Find where the given text appears and provide that cell's center as [X, Y] coordinate. 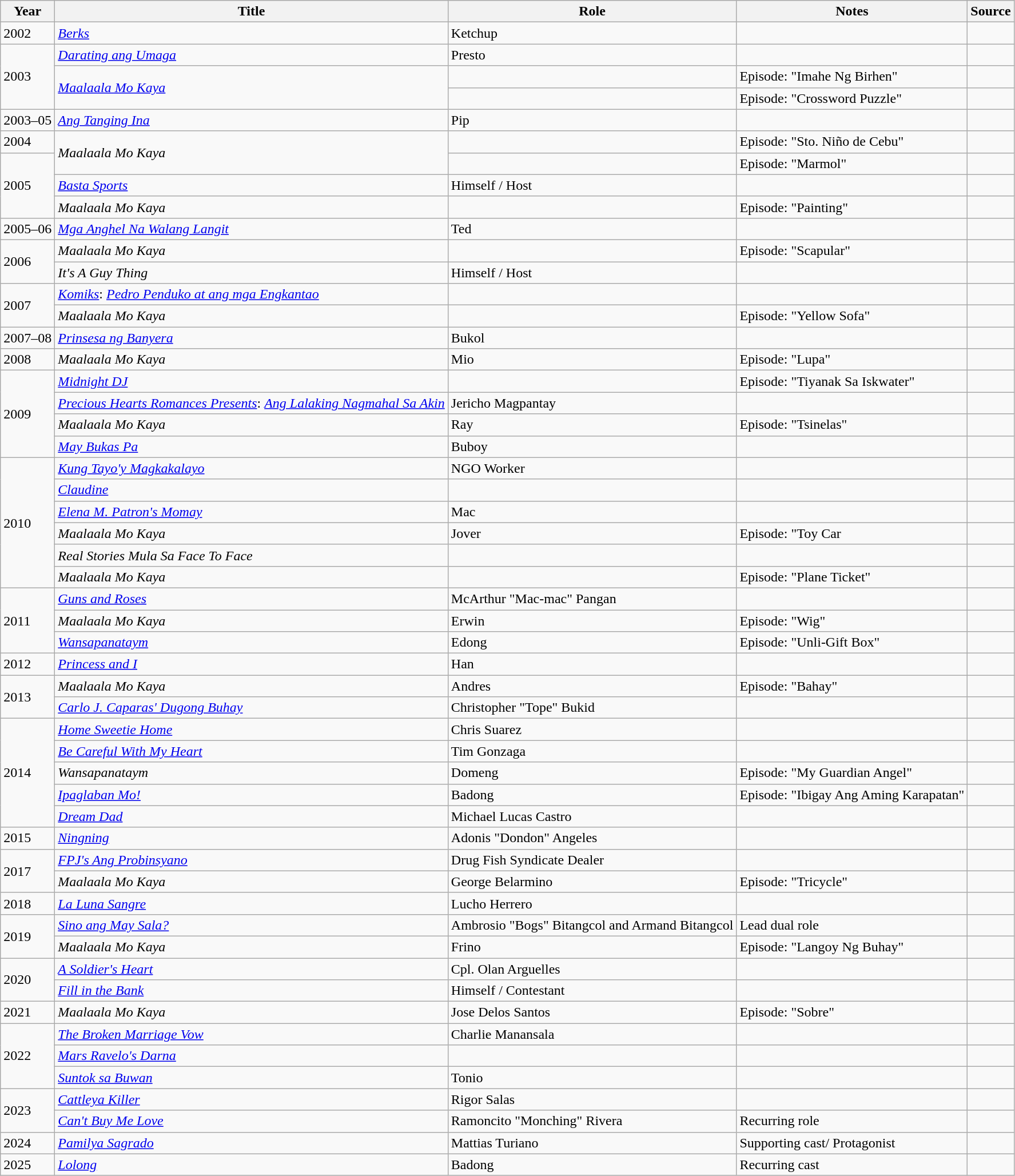
2013 [27, 697]
Cattleya Killer [252, 1099]
Episode: "Bahay" [852, 686]
Presto [592, 55]
Adonis "Dondon" Angeles [592, 838]
Mac [592, 512]
Episode: "Wig" [852, 620]
Ambrosio "Bogs" Bitangcol and Armand Bitangcol [592, 925]
2005–06 [27, 229]
Notes [852, 11]
2010 [27, 523]
FPJ's Ang Probinsyano [252, 860]
Midnight DJ [252, 381]
Title [252, 11]
Cpl. Olan Arguelles [592, 969]
McArthur "Mac-mac" Pangan [592, 599]
2023 [27, 1110]
Jover [592, 533]
Episode: "Painting" [852, 207]
Episode: "Unli-Gift Box" [852, 643]
May Bukas Pa [252, 447]
Mio [592, 360]
Episode: "Yellow Sofa" [852, 316]
Real Stories Mula Sa Face To Face [252, 555]
Role [592, 11]
2006 [27, 261]
Jose Delos Santos [592, 1012]
2012 [27, 664]
Home Sweetie Home [252, 729]
Ningning [252, 838]
Komiks: Pedro Penduko at ang mga Engkantao [252, 294]
2003 [27, 77]
2020 [27, 980]
Guns and Roses [252, 599]
Charlie Manansala [592, 1034]
Claudine [252, 490]
Lolong [252, 1165]
Suntok sa Buwan [252, 1078]
Episode: "Tsinelas" [852, 425]
Episode: "Tiyanak Sa Iskwater" [852, 381]
Ang Tanging Ina [252, 120]
Episode: "My Guardian Angel" [852, 773]
Fill in the Bank [252, 991]
2019 [27, 936]
It's A Guy Thing [252, 273]
Andres [592, 686]
2025 [27, 1165]
Tonio [592, 1078]
Episode: "Scapular" [852, 250]
Year [27, 11]
2024 [27, 1143]
Berks [252, 33]
Ketchup [592, 33]
2015 [27, 838]
Episode: "Ibigay Ang Aming Karapatan" [852, 795]
2017 [27, 871]
Precious Hearts Romances Presents: Ang Lalaking Nagmahal Sa Akin [252, 403]
Chris Suarez [592, 729]
Bukol [592, 338]
Episode: "Langoy Ng Buhay" [852, 947]
Pip [592, 120]
Ramoncito "Monching" Rivera [592, 1121]
Pamilya Sagrado [252, 1143]
Ted [592, 229]
Ipaglaban Mo! [252, 795]
Basta Sports [252, 185]
2021 [27, 1012]
Tim Gonzaga [592, 751]
Kung Tayo'y Magkakalayo [252, 468]
The Broken Marriage Vow [252, 1034]
NGO Worker [592, 468]
Michael Lucas Castro [592, 816]
2003–05 [27, 120]
Lucho Herrero [592, 903]
2011 [27, 620]
Ray [592, 425]
2022 [27, 1056]
Episode: "Sto. Niño de Cebu" [852, 142]
George Belarmino [592, 882]
Mars Ravelo's Darna [252, 1056]
Episode: "Tricycle" [852, 882]
2018 [27, 903]
2009 [27, 414]
Dream Dad [252, 816]
Jericho Magpantay [592, 403]
Lead dual role [852, 925]
Himself / Contestant [592, 991]
Episode: "Toy Car [852, 533]
Darating ang Umaga [252, 55]
Recurring role [852, 1121]
Han [592, 664]
A Soldier's Heart [252, 969]
Episode: "Sobre" [852, 1012]
Episode: "Plane Ticket" [852, 577]
Episode: "Imahe Ng Birhen" [852, 77]
Episode: "Marmol" [852, 164]
2005 [27, 185]
Be Careful With My Heart [252, 751]
Erwin [592, 620]
2004 [27, 142]
2008 [27, 360]
Frino [592, 947]
Buboy [592, 447]
Sino ang May Sala? [252, 925]
Mattias Turiano [592, 1143]
Episode: "Crossword Puzzle" [852, 98]
Drug Fish Syndicate Dealer [592, 860]
Princess and I [252, 664]
Mga Anghel Na Walang Langit [252, 229]
Supporting cast/ Protagonist [852, 1143]
Edong [592, 643]
Carlo J. Caparas' Dugong Buhay [252, 708]
La Luna Sangre [252, 903]
2007 [27, 305]
Source [990, 11]
Christopher "Tope" Bukid [592, 708]
2002 [27, 33]
Recurring cast [852, 1165]
2007–08 [27, 338]
Rigor Salas [592, 1099]
Elena M. Patron's Momay [252, 512]
Prinsesa ng Banyera [252, 338]
2014 [27, 773]
Episode: "Lupa" [852, 360]
Domeng [592, 773]
Can't Buy Me Love [252, 1121]
